Return [x, y] of the center of cell containing provided text 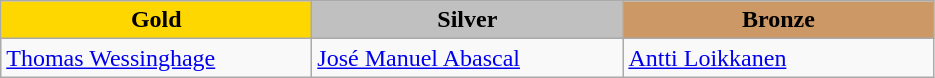
Antti Loikkanen [778, 58]
Bronze [778, 20]
Gold [156, 20]
Silver [468, 20]
José Manuel Abascal [468, 58]
Thomas Wessinghage [156, 58]
